Return (x, y) of the center of cell containing provided text 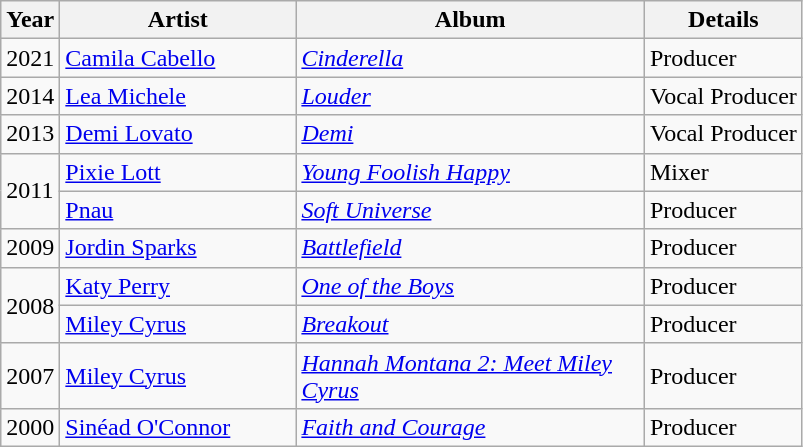
Year (30, 20)
Demi Lovato (178, 134)
Breakout (470, 324)
Faith and Courage (470, 427)
Hannah Montana 2: Meet Miley Cyrus (470, 376)
Details (723, 20)
Mixer (723, 172)
Soft Universe (470, 210)
Pixie Lott (178, 172)
Jordin Sparks (178, 248)
Katy Perry (178, 286)
Pnau (178, 210)
Album (470, 20)
2021 (30, 58)
2013 (30, 134)
Sinéad O'Connor (178, 427)
Louder (470, 96)
One of the Boys (470, 286)
Cinderella (470, 58)
Artist (178, 20)
Young Foolish Happy (470, 172)
2007 (30, 376)
2009 (30, 248)
2000 (30, 427)
2008 (30, 305)
Battlefield (470, 248)
Demi (470, 134)
Lea Michele (178, 96)
2011 (30, 191)
2014 (30, 96)
Camila Cabello (178, 58)
